Provide the (X, Y) coordinate of the cell's center where the given text is located.  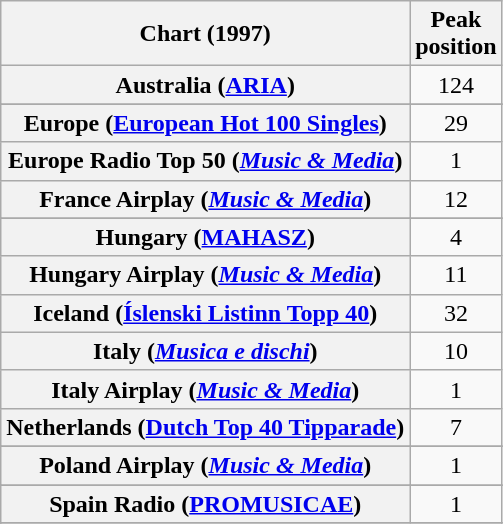
7 (456, 427)
12 (456, 199)
11 (456, 275)
Europe (European Hot 100 Singles) (206, 123)
Australia (ARIA) (206, 85)
Europe Radio Top 50 (Music & Media) (206, 161)
Netherlands (Dutch Top 40 Tipparade) (206, 427)
10 (456, 351)
29 (456, 123)
Iceland (Íslenski Listinn Topp 40) (206, 313)
Italy Airplay (Music & Media) (206, 389)
Poland Airplay (Music & Media) (206, 465)
Peakposition (456, 34)
32 (456, 313)
4 (456, 237)
Italy (Musica e dischi) (206, 351)
Hungary Airplay (Music & Media) (206, 275)
124 (456, 85)
France Airplay (Music & Media) (206, 199)
Hungary (MAHASZ) (206, 237)
Spain Radio (PROMUSICAE) (206, 503)
Chart (1997) (206, 34)
